Return (x, y) of the center of cell containing provided text 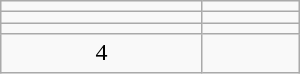
4 (102, 53)
